From the cell containing the given text, extract its center point as (X, Y) coordinate. 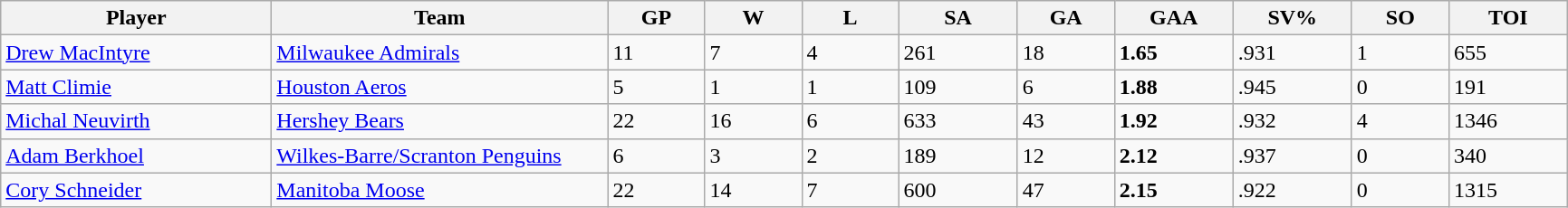
SO (1400, 18)
261 (958, 52)
16 (754, 121)
191 (1507, 87)
.937 (1292, 156)
.922 (1292, 190)
14 (754, 190)
340 (1507, 156)
Wilkes-Barre/Scranton Penguins (440, 156)
Matt Climie (136, 87)
633 (958, 121)
109 (958, 87)
1.65 (1174, 52)
.945 (1292, 87)
1346 (1507, 121)
Hershey Bears (440, 121)
2.12 (1174, 156)
.931 (1292, 52)
1315 (1507, 190)
Team (440, 18)
W (754, 18)
189 (958, 156)
Drew MacIntyre (136, 52)
SA (958, 18)
GP (656, 18)
GA (1065, 18)
5 (656, 87)
18 (1065, 52)
Manitoba Moose (440, 190)
L (850, 18)
3 (754, 156)
Adam Berkhoel (136, 156)
TOI (1507, 18)
11 (656, 52)
SV% (1292, 18)
12 (1065, 156)
47 (1065, 190)
1.88 (1174, 87)
600 (958, 190)
Player (136, 18)
43 (1065, 121)
655 (1507, 52)
2 (850, 156)
1.92 (1174, 121)
Cory Schneider (136, 190)
.932 (1292, 121)
GAA (1174, 18)
Milwaukee Admirals (440, 52)
Houston Aeros (440, 87)
Michal Neuvirth (136, 121)
2.15 (1174, 190)
